For the text-containing cell, return its midpoint in (X, Y) coordinate format. 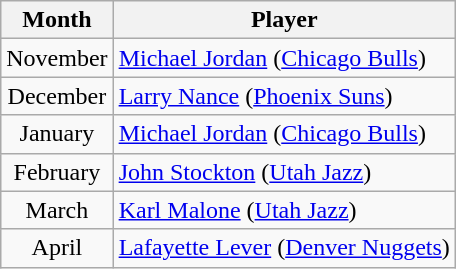
November (57, 58)
Player (284, 20)
April (57, 248)
March (57, 210)
Month (57, 20)
Karl Malone (Utah Jazz) (284, 210)
January (57, 134)
February (57, 172)
John Stockton (Utah Jazz) (284, 172)
Larry Nance (Phoenix Suns) (284, 96)
Lafayette Lever (Denver Nuggets) (284, 248)
December (57, 96)
